Scan for the cell matching the given text and deliver its [X, Y] coordinate at center. 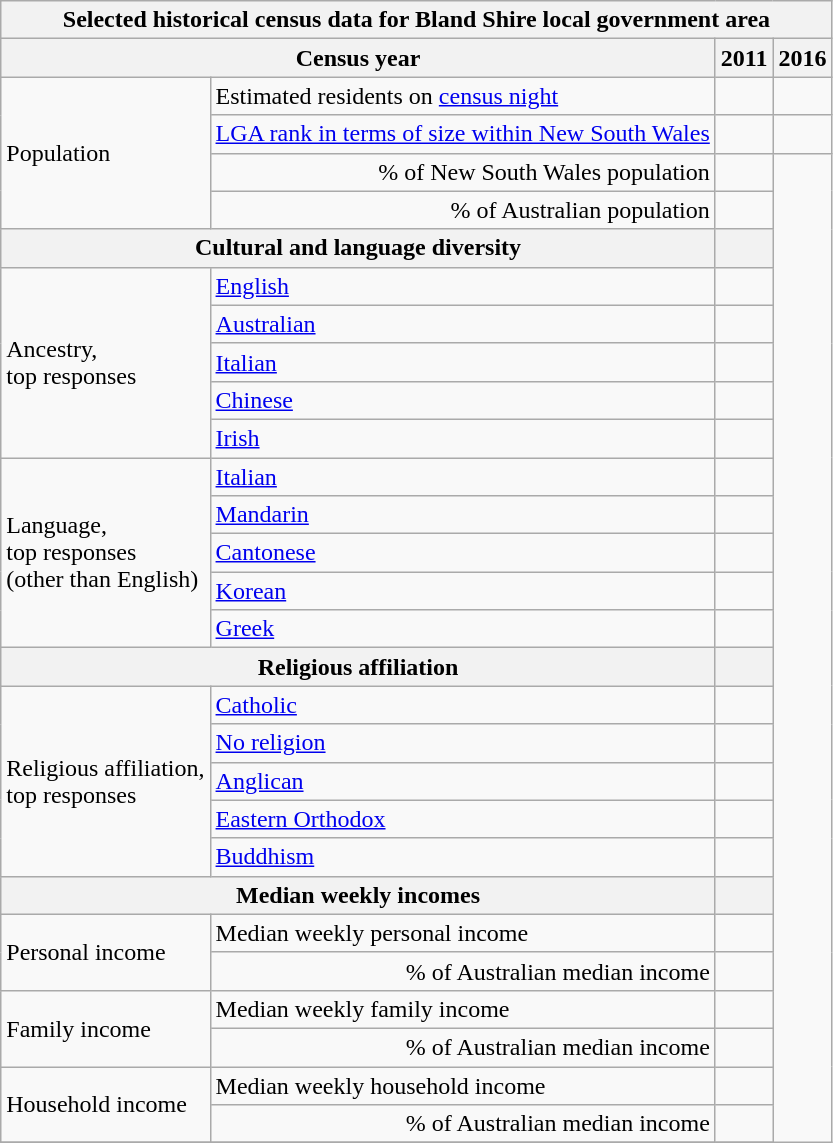
Eastern Orthodox [462, 819]
Buddhism [462, 857]
LGA rank in terms of size within New South Wales [462, 134]
Language,top responses(other than English) [106, 553]
Australian [462, 324]
Religious affiliation [358, 667]
Mandarin [462, 515]
English [462, 286]
Greek [462, 629]
Religious affiliation,top responses [106, 781]
Family income [106, 1028]
Korean [462, 591]
Personal income [106, 952]
Median weekly incomes [358, 895]
2011 [744, 58]
Anglican [462, 781]
Median weekly personal income [462, 933]
Selected historical census data for Bland Shire local government area [416, 20]
Cantonese [462, 553]
No religion [462, 743]
Estimated residents on census night [462, 96]
Census year [358, 58]
Median weekly household income [462, 1085]
Household income [106, 1104]
Cultural and language diversity [358, 248]
Population [106, 153]
Ancestry,top responses [106, 362]
2016 [802, 58]
% of New South Wales population [462, 172]
% of Australian population [462, 210]
Irish [462, 438]
Chinese [462, 400]
Median weekly family income [462, 1009]
Catholic [462, 705]
